Locate the cell with the specified text and output its [x, y] center coordinate. 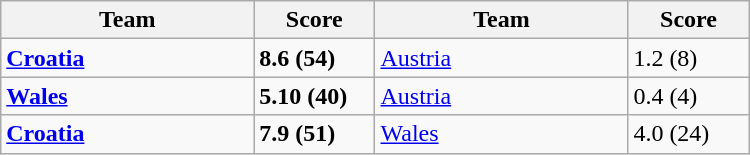
5.10 (40) [314, 96]
1.2 (8) [688, 58]
4.0 (24) [688, 134]
8.6 (54) [314, 58]
0.4 (4) [688, 96]
7.9 (51) [314, 134]
